Identify which cell holds the provided text, then report its [x, y] central coordinate. 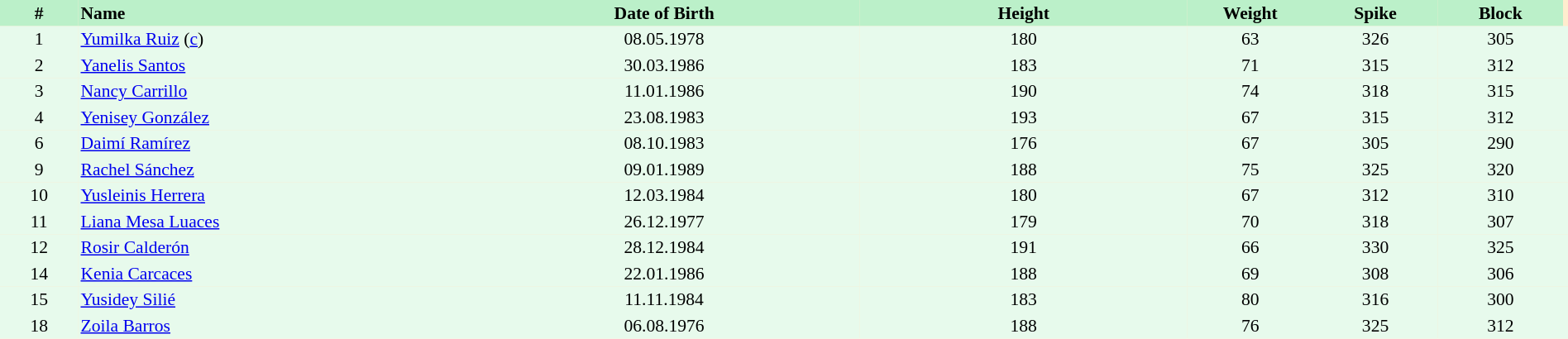
75 [1250, 169]
316 [1374, 299]
320 [1500, 169]
310 [1500, 195]
Block [1500, 13]
3 [39, 91]
Daimí Ramírez [273, 144]
69 [1250, 274]
290 [1500, 144]
2 [39, 65]
Weight [1250, 13]
23.08.1983 [664, 117]
Nancy Carrillo [273, 91]
66 [1250, 248]
10 [39, 195]
191 [1024, 248]
326 [1374, 40]
12.03.1984 [664, 195]
6 [39, 144]
Name [273, 13]
193 [1024, 117]
71 [1250, 65]
307 [1500, 222]
Zoila Barros [273, 326]
11.11.1984 [664, 299]
28.12.1984 [664, 248]
179 [1024, 222]
11.01.1986 [664, 91]
300 [1500, 299]
Height [1024, 13]
14 [39, 274]
308 [1374, 274]
76 [1250, 326]
306 [1500, 274]
Yusidey Silié [273, 299]
Rosir Calderón [273, 248]
Yanelis Santos [273, 65]
Spike [1374, 13]
80 [1250, 299]
30.03.1986 [664, 65]
Yenisey González [273, 117]
26.12.1977 [664, 222]
330 [1374, 248]
# [39, 13]
08.05.1978 [664, 40]
176 [1024, 144]
74 [1250, 91]
11 [39, 222]
Yusleinis Herrera [273, 195]
09.01.1989 [664, 169]
190 [1024, 91]
70 [1250, 222]
06.08.1976 [664, 326]
63 [1250, 40]
Kenia Carcaces [273, 274]
Yumilka Ruiz (c) [273, 40]
08.10.1983 [664, 144]
12 [39, 248]
18 [39, 326]
Date of Birth [664, 13]
4 [39, 117]
Rachel Sánchez [273, 169]
1 [39, 40]
9 [39, 169]
Liana Mesa Luaces [273, 222]
15 [39, 299]
22.01.1986 [664, 274]
